Search for the cell housing the specified text and yield its (x, y) center coordinate. 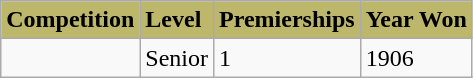
Competition (70, 20)
1906 (416, 58)
Level (177, 20)
Senior (177, 58)
Year Won (416, 20)
Premierships (288, 20)
1 (288, 58)
